Find where the given text appears and provide that cell's center as (x, y) coordinate. 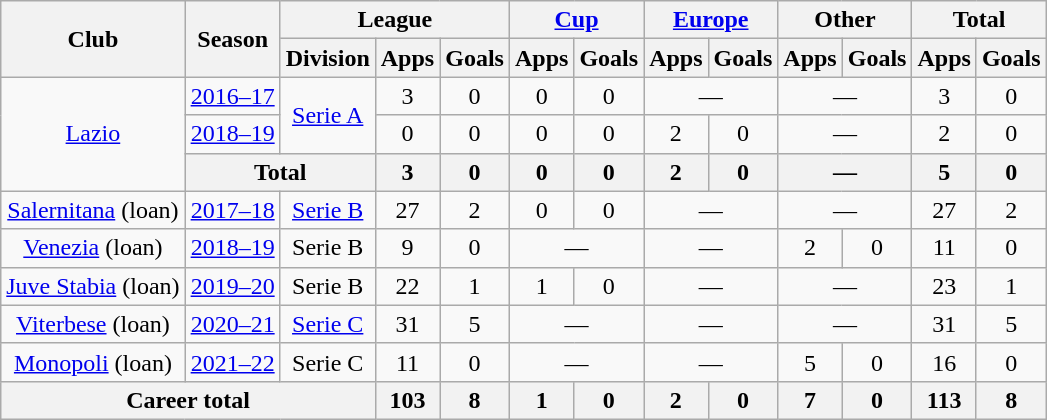
Serie A (328, 115)
Monopoli (loan) (93, 362)
Venezia (loan) (93, 248)
2016–17 (232, 96)
Europe (711, 20)
Division (328, 58)
Juve Stabia (loan) (93, 286)
2017–18 (232, 210)
9 (407, 248)
Viterbese (loan) (93, 324)
Lazio (93, 134)
Club (93, 39)
22 (407, 286)
16 (944, 362)
2021–22 (232, 362)
103 (407, 400)
Salernitana (loan) (93, 210)
League (394, 20)
7 (810, 400)
Cup (576, 20)
113 (944, 400)
23 (944, 286)
Other (845, 20)
2019–20 (232, 286)
2020–21 (232, 324)
Season (232, 39)
Career total (188, 400)
